Locate the cell with the specified text and output its (x, y) center coordinate. 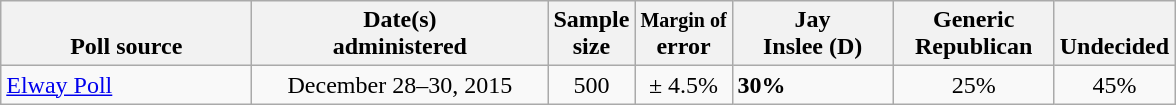
Date(s)administered (400, 34)
Elway Poll (126, 85)
December 28–30, 2015 (400, 85)
Poll source (126, 34)
JayInslee (D) (812, 34)
Undecided (1114, 34)
45% (1114, 85)
GenericRepublican (974, 34)
30% (812, 85)
± 4.5% (684, 85)
500 (592, 85)
Margin oferror (684, 34)
Samplesize (592, 34)
25% (974, 85)
